Find where the given text appears and provide that cell's center as [x, y] coordinate. 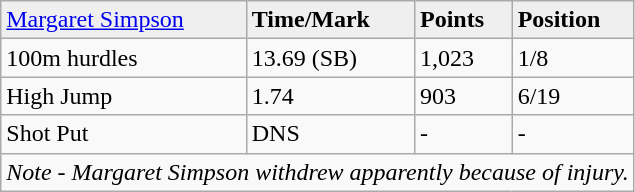
Points [463, 20]
1,023 [463, 58]
903 [463, 96]
13.69 (SB) [330, 58]
6/19 [573, 96]
Time/Mark [330, 20]
100m hurdles [124, 58]
DNS [330, 134]
Position [573, 20]
Margaret Simpson [124, 20]
Shot Put [124, 134]
1.74 [330, 96]
Note - Margaret Simpson withdrew apparently because of injury. [318, 172]
High Jump [124, 96]
1/8 [573, 58]
